Capture the cell that displays the provided text and extract its (x, y) central coordinate. 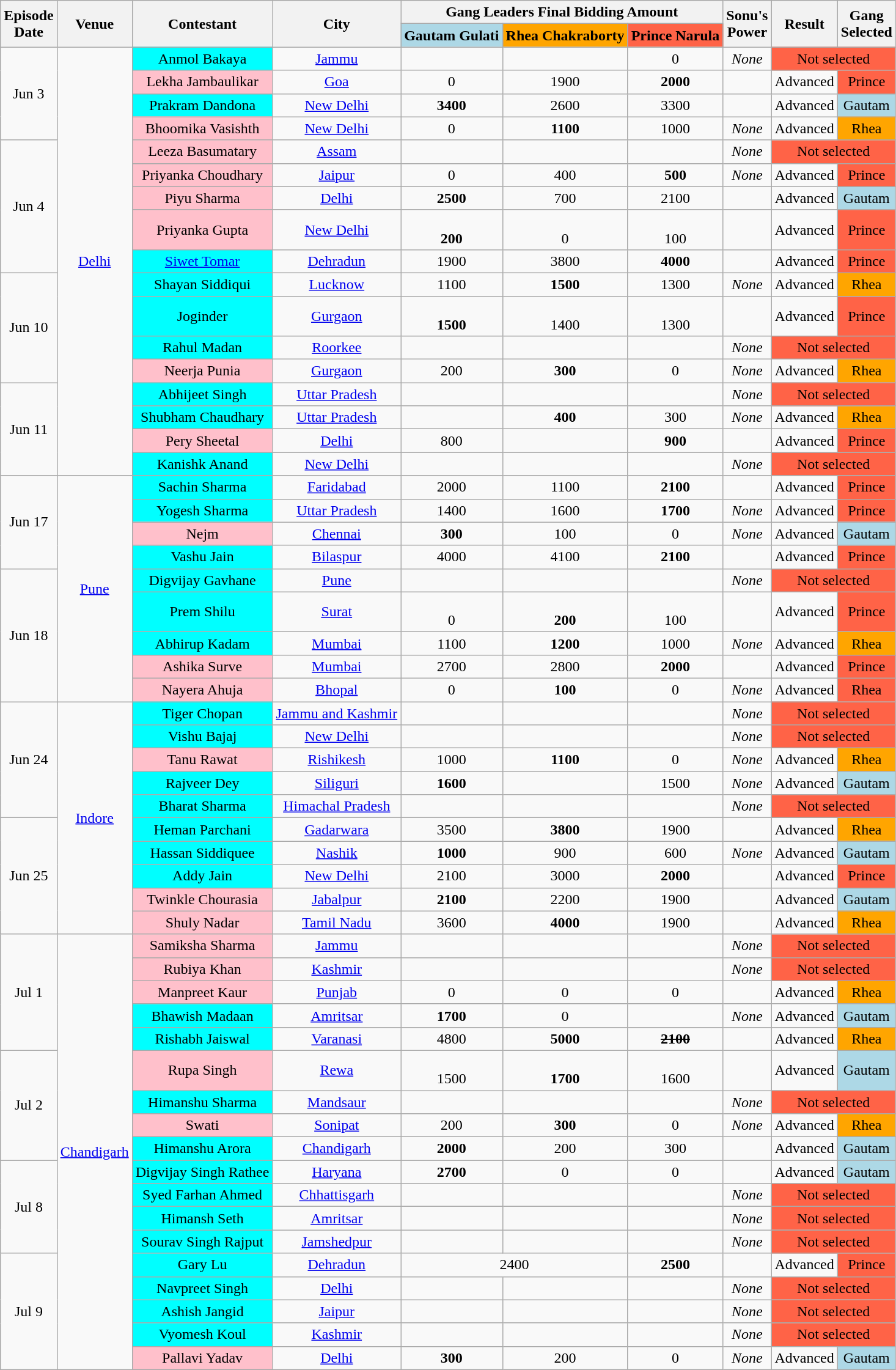
Prince Narula (675, 35)
Jul 2 (29, 1105)
Neerja Punia (202, 371)
3400 (452, 105)
Piyu Sharma (202, 198)
Kanishk Anand (202, 464)
Pery Sheetal (202, 441)
Sachin Sharma (202, 487)
800 (452, 441)
600 (675, 853)
Jun 17 (29, 522)
Himanshu Sharma (202, 1102)
Siwet Tomar (202, 261)
Jun 25 (29, 876)
Himanshu Arora (202, 1149)
Bhawish Madaan (202, 1015)
Samiksha Sharma (202, 946)
Himachal Pradesh (337, 806)
Sourav Singh Rajput (202, 1242)
Rajveer Dey (202, 783)
Bharat Sharma (202, 806)
EpisodeDate (29, 24)
Rewa (337, 1070)
City (337, 24)
Navpreet Singh (202, 1288)
Sonu'sPower (747, 24)
Nayera Ahuja (202, 690)
Chhattisgarh (337, 1195)
Priyanka Gupta (202, 230)
Rishabh Jaiswal (202, 1039)
Ashika Surve (202, 666)
Gautam Gulati (452, 35)
Priyanka Choudhary (202, 175)
3500 (452, 830)
Rhea Chakraborty (565, 35)
Lekha Jambaulikar (202, 82)
3600 (452, 923)
Bilaspur (337, 557)
Jun 10 (29, 328)
Vashu Jain (202, 557)
Rubiya Khan (202, 969)
Punjab (337, 992)
Tamil Nadu (337, 923)
Heman Parchani (202, 830)
Jun 24 (29, 760)
Ashish Jangid (202, 1311)
4100 (565, 557)
Abhijeet Singh (202, 394)
Assam (337, 152)
4800 (452, 1039)
2400 (515, 1265)
Nashik (337, 853)
Indore (94, 818)
Varanasi (337, 1039)
Rahul Madan (202, 348)
Syed Farhan Ahmed (202, 1195)
Venue (94, 24)
Jammu and Kashmir (337, 713)
Vyomesh Koul (202, 1335)
Jun 11 (29, 429)
Anmol Bakaya (202, 59)
2200 (565, 899)
2800 (565, 666)
Addy Jain (202, 876)
1200 (565, 643)
Gary Lu (202, 1265)
Jabalpur (337, 899)
Jun 4 (29, 207)
Roorkee (337, 348)
Gang Leaders Final Bidding Amount (562, 12)
Vishu Bajaj (202, 737)
Faridabad (337, 487)
Tiger Chopan (202, 713)
Bhopal (337, 690)
Result (804, 24)
Shuly Nadar (202, 923)
GangSelected (867, 24)
Pallavi Yadav (202, 1358)
Leeza Basumatary (202, 152)
Chennai (337, 534)
3300 (675, 105)
Sonipat (337, 1125)
500 (675, 175)
Yogesh Sharma (202, 510)
Nejm (202, 534)
Rupa Singh (202, 1070)
Haryana (337, 1172)
700 (565, 198)
Gadarwara (337, 830)
Jul 9 (29, 1311)
Shayan Siddiqui (202, 284)
Tanu Rawat (202, 760)
5000 (565, 1039)
Twinkle Chourasia (202, 899)
Mandsaur (337, 1102)
2600 (565, 105)
Jamshedpur (337, 1242)
Jun 3 (29, 94)
Lucknow (337, 284)
Prem Shilu (202, 611)
Digvijay Singh Rathee (202, 1172)
Jul 8 (29, 1207)
Hassan Siddiquee (202, 853)
Bhoomika Vasishth (202, 128)
Jun 18 (29, 635)
Himansh Seth (202, 1218)
Siliguri (337, 783)
Surat (337, 611)
Contestant (202, 24)
Jul 1 (29, 992)
Abhirup Kadam (202, 643)
Rishikesh (337, 760)
Goa (337, 82)
Digvijay Gavhane (202, 580)
Manpreet Kaur (202, 992)
Prakram Dandona (202, 105)
Shubham Chaudhary (202, 418)
Swati (202, 1125)
Joginder (202, 315)
3000 (565, 876)
